Provide the (x, y) coordinate of the cell's center where the given text is located.  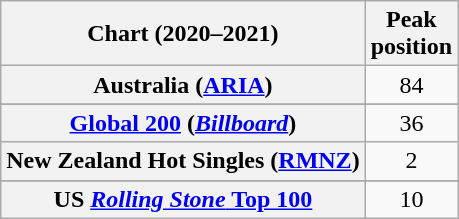
10 (411, 199)
Chart (2020–2021) (183, 34)
New Zealand Hot Singles (RMNZ) (183, 161)
Peakposition (411, 34)
2 (411, 161)
36 (411, 123)
Australia (ARIA) (183, 85)
US Rolling Stone Top 100 (183, 199)
Global 200 (Billboard) (183, 123)
84 (411, 85)
